Identify which cell holds the provided text, then report its [X, Y] central coordinate. 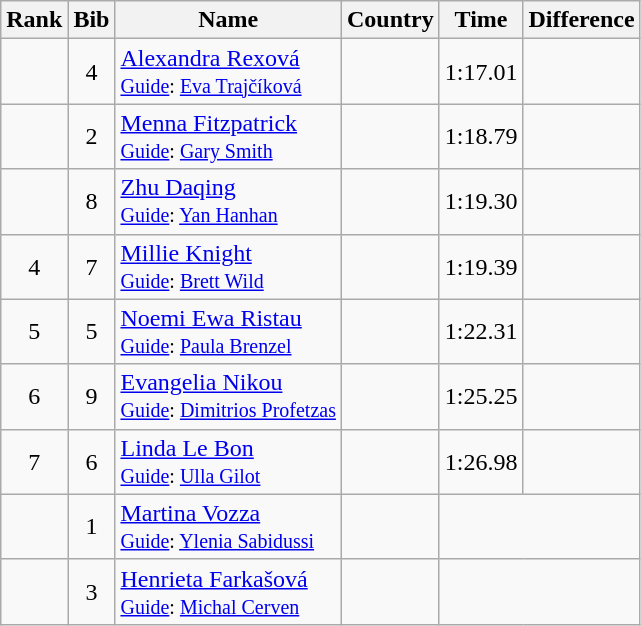
3 [92, 592]
1:17.01 [481, 72]
Zhu DaqingGuide: Yan Hanhan [228, 202]
1:26.98 [481, 462]
1 [92, 526]
Martina VozzaGuide: Ylenia Sabidussi [228, 526]
Henrieta FarkašováGuide: Michal Cerven [228, 592]
Alexandra RexováGuide: Eva Trajčíková [228, 72]
Difference [582, 20]
8 [92, 202]
2 [92, 136]
9 [92, 396]
1:19.39 [481, 266]
1:19.30 [481, 202]
Linda Le BonGuide: Ulla Gilot [228, 462]
1:25.25 [481, 396]
Time [481, 20]
1:22.31 [481, 332]
Millie KnightGuide: Brett Wild [228, 266]
Country [390, 20]
Bib [92, 20]
Menna FitzpatrickGuide: Gary Smith [228, 136]
Name [228, 20]
Rank [34, 20]
Evangelia NikouGuide: Dimitrios Profetzas [228, 396]
1:18.79 [481, 136]
Noemi Ewa RistauGuide: Paula Brenzel [228, 332]
